Output the (X, Y) coordinate of the center of the cell containing the given text.  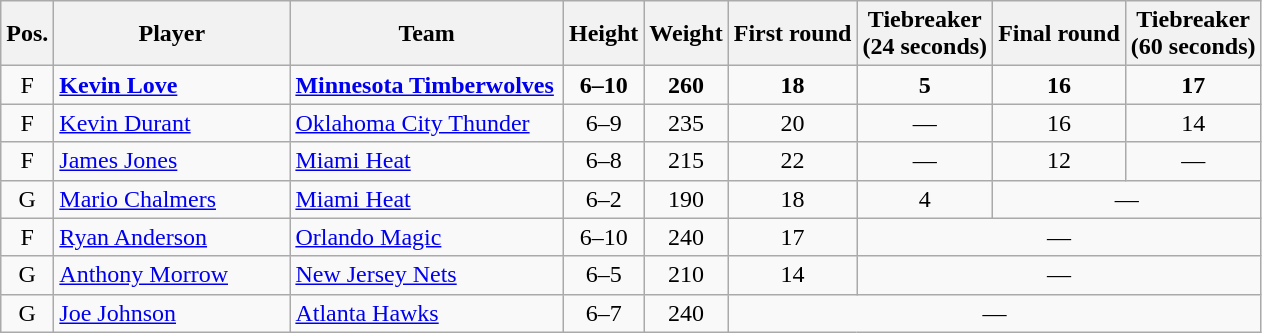
Kevin Durant (172, 123)
6–2 (603, 199)
Pos. (28, 34)
Mario Chalmers (172, 199)
Minnesota Timberwolves (427, 85)
215 (686, 161)
5 (925, 85)
Anthony Morrow (172, 275)
James Jones (172, 161)
Tiebreaker(24 seconds) (925, 34)
First round (792, 34)
12 (1060, 161)
20 (792, 123)
Player (172, 34)
Final round (1060, 34)
6–9 (603, 123)
Kevin Love (172, 85)
6–5 (603, 275)
210 (686, 275)
Tiebreaker(60 seconds) (1193, 34)
22 (792, 161)
Orlando Magic (427, 237)
Height (603, 34)
4 (925, 199)
190 (686, 199)
235 (686, 123)
Ryan Anderson (172, 237)
6–7 (603, 313)
260 (686, 85)
Team (427, 34)
6–8 (603, 161)
Oklahoma City Thunder (427, 123)
Atlanta Hawks (427, 313)
Weight (686, 34)
Joe Johnson (172, 313)
New Jersey Nets (427, 275)
